Output the [X, Y] coordinate of the center of the cell containing the given text.  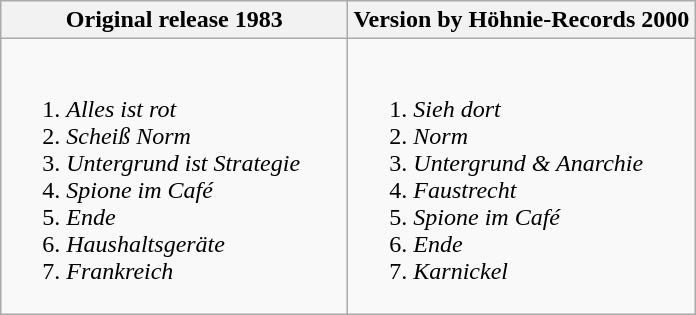
Original release 1983 [174, 20]
Alles ist rotScheiß NormUntergrund ist StrategieSpione im CaféEndeHaushaltsgeräteFrankreich [174, 176]
Version by Höhnie-Records 2000 [522, 20]
Sieh dortNormUntergrund & AnarchieFaustrechtSpione im CaféEndeKarnickel [522, 176]
